Output the (x, y) coordinate of the center of the cell containing the given text.  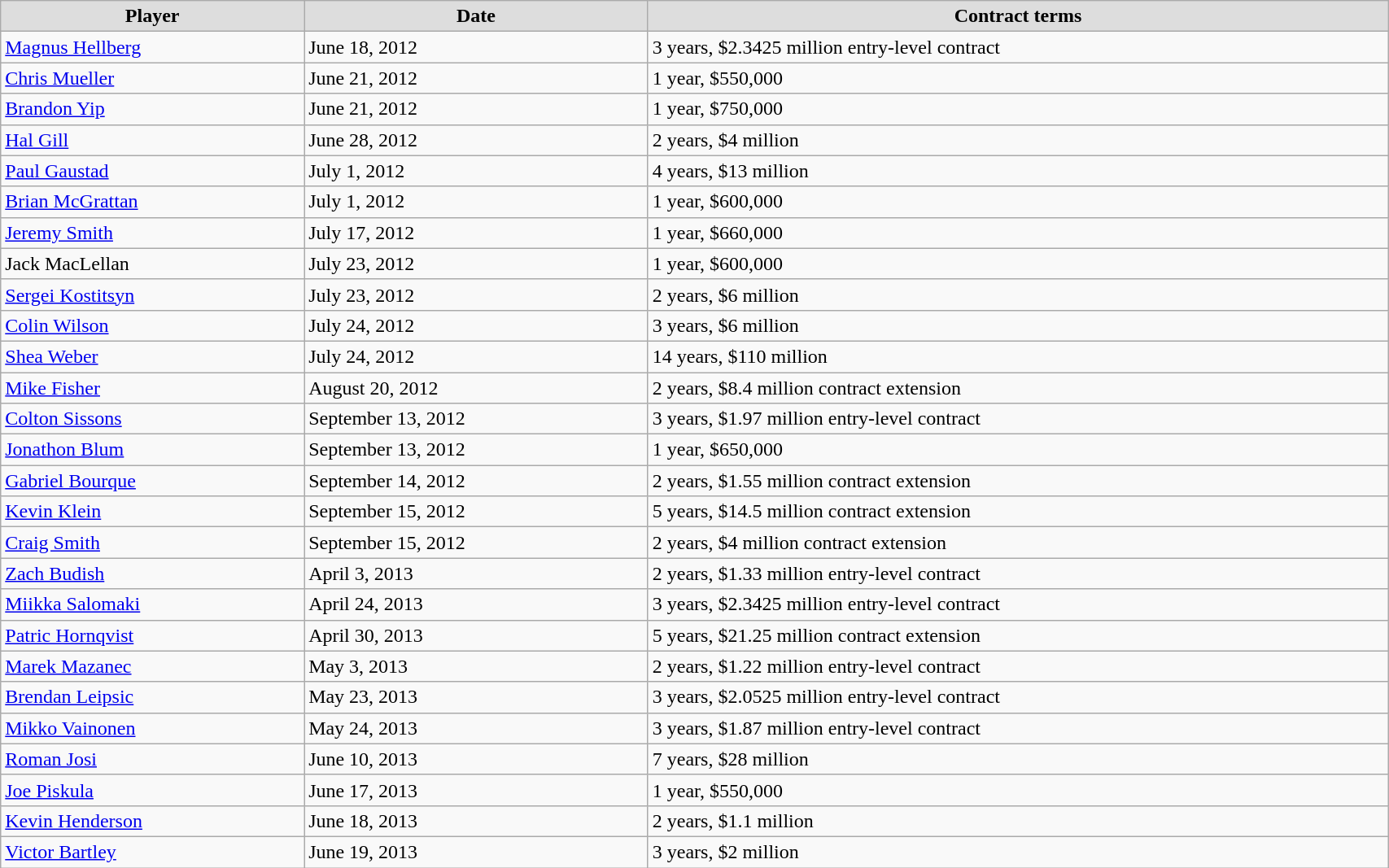
Mike Fisher (153, 388)
Colton Sissons (153, 419)
April 24, 2013 (477, 604)
May 3, 2013 (477, 666)
3 years, $2 million (1017, 852)
Patric Hornqvist (153, 635)
April 30, 2013 (477, 635)
Paul Gaustad (153, 171)
Gabriel Bourque (153, 481)
Hal Gill (153, 140)
June 10, 2013 (477, 759)
3 years, $1.97 million entry-level contract (1017, 419)
Roman Josi (153, 759)
Magnus Hellberg (153, 47)
2 years, $1.55 million contract extension (1017, 481)
June 28, 2012 (477, 140)
3 years, $1.87 million entry-level contract (1017, 728)
Contract terms (1017, 16)
September 14, 2012 (477, 481)
Marek Mazanec (153, 666)
2 years, $4 million contract extension (1017, 543)
7 years, $28 million (1017, 759)
April 3, 2013 (477, 574)
2 years, $4 million (1017, 140)
June 17, 2013 (477, 790)
2 years, $8.4 million contract extension (1017, 388)
Date (477, 16)
5 years, $21.25 million contract extension (1017, 635)
Brandon Yip (153, 109)
1 year, $750,000 (1017, 109)
Player (153, 16)
Sergei Kostitsyn (153, 294)
Zach Budish (153, 574)
Colin Wilson (153, 325)
Kevin Henderson (153, 821)
August 20, 2012 (477, 388)
14 years, $110 million (1017, 356)
2 years, $1.33 million entry-level contract (1017, 574)
Victor Bartley (153, 852)
June 19, 2013 (477, 852)
Shea Weber (153, 356)
June 18, 2012 (477, 47)
July 17, 2012 (477, 233)
2 years, $6 million (1017, 294)
4 years, $13 million (1017, 171)
1 year, $650,000 (1017, 450)
Kevin Klein (153, 512)
5 years, $14.5 million contract extension (1017, 512)
Miikka Salomaki (153, 604)
Joe Piskula (153, 790)
Jonathon Blum (153, 450)
2 years, $1.22 million entry-level contract (1017, 666)
3 years, $2.0525 million entry-level contract (1017, 697)
1 year, $660,000 (1017, 233)
May 23, 2013 (477, 697)
2 years, $1.1 million (1017, 821)
Jeremy Smith (153, 233)
Brendan Leipsic (153, 697)
Brian McGrattan (153, 202)
June 18, 2013 (477, 821)
May 24, 2013 (477, 728)
Craig Smith (153, 543)
Chris Mueller (153, 78)
3 years, $6 million (1017, 325)
Jack MacLellan (153, 264)
Mikko Vainonen (153, 728)
